Return [x, y] of the center of cell containing provided text 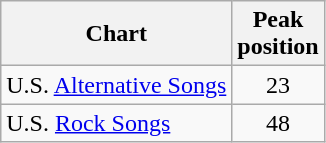
Peakposition [278, 34]
U.S. Alternative Songs [116, 85]
48 [278, 123]
23 [278, 85]
U.S. Rock Songs [116, 123]
Chart [116, 34]
